Provide the [X, Y] coordinate of the cell's center where the given text is located.  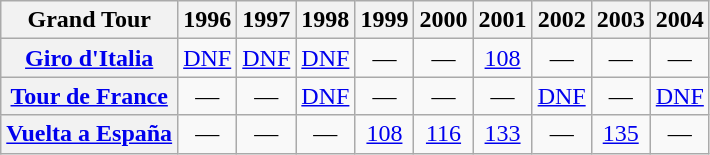
1999 [384, 20]
1997 [266, 20]
1996 [208, 20]
116 [444, 134]
Vuelta a España [90, 134]
Giro d'Italia [90, 58]
1998 [326, 20]
2000 [444, 20]
2001 [502, 20]
133 [502, 134]
2003 [620, 20]
2002 [562, 20]
2004 [680, 20]
Grand Tour [90, 20]
135 [620, 134]
Tour de France [90, 96]
